Return [x, y] of the center of cell containing provided text 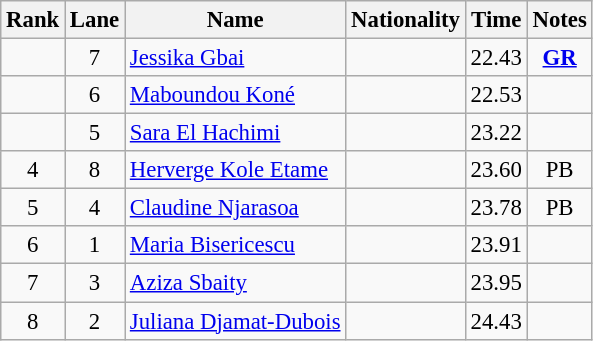
22.43 [496, 58]
GR [560, 58]
Notes [560, 20]
3 [95, 283]
22.53 [496, 95]
Juliana Djamat-Dubois [236, 321]
Sara El Hachimi [236, 133]
Aziza Sbaity [236, 283]
Claudine Njarasoa [236, 208]
Maria Bisericescu [236, 245]
23.22 [496, 133]
Name [236, 20]
23.60 [496, 170]
23.91 [496, 245]
Rank [33, 20]
Herverge Kole Etame [236, 170]
23.78 [496, 208]
Nationality [406, 20]
Time [496, 20]
Jessika Gbai [236, 58]
Lane [95, 20]
1 [95, 245]
2 [95, 321]
24.43 [496, 321]
Maboundou Koné [236, 95]
23.95 [496, 283]
